Extract the [X, Y] coordinate from the center of the cell holding the provided text.  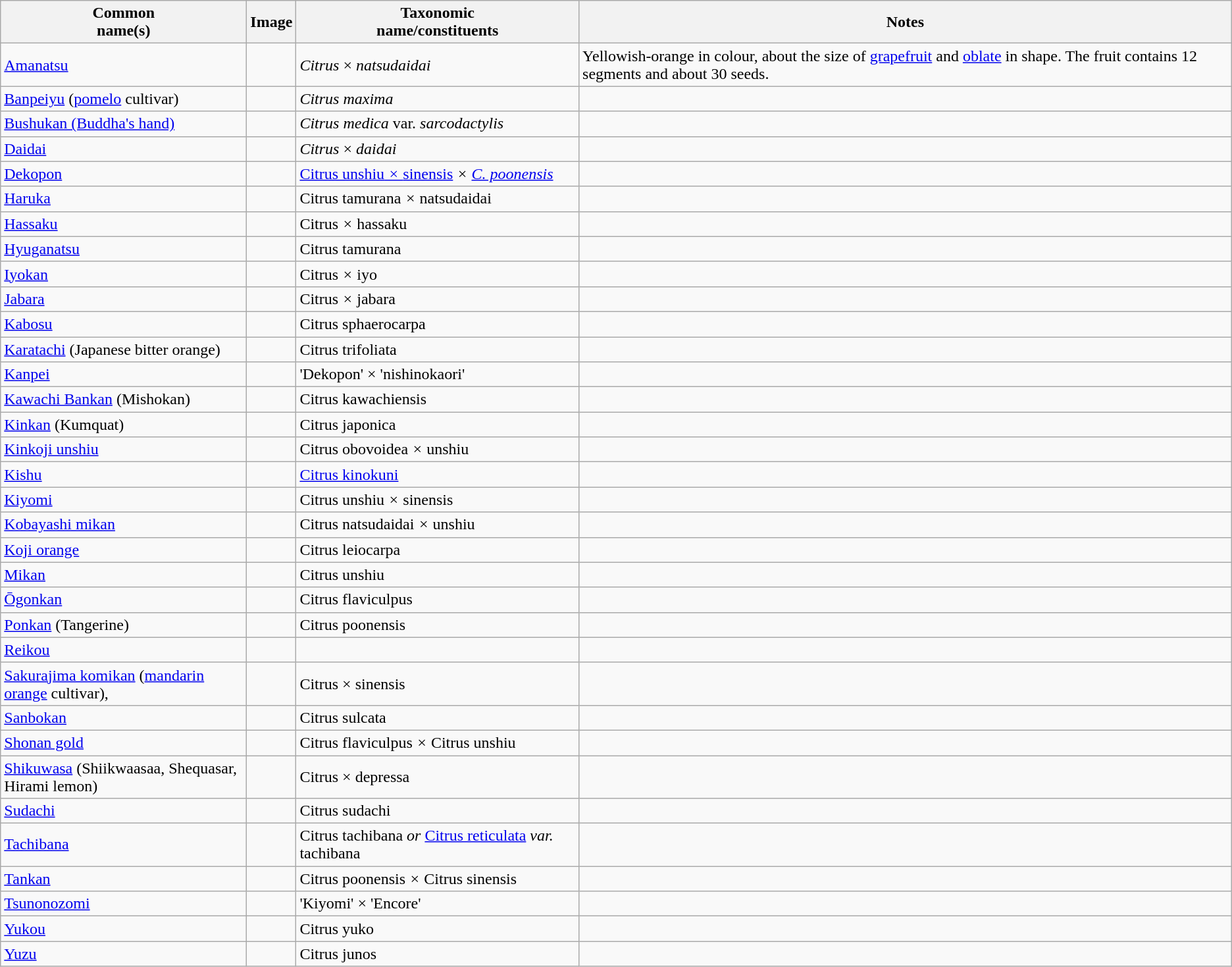
Bushukan (Buddha's hand) [124, 124]
Citrus unshiu × sinensis [438, 500]
Citrus × jabara [438, 299]
Citrus junos [438, 954]
Yellowish-orange in colour, about the size of grapefruit and oblate in shape. The fruit contains 12 segments and about 30 seeds. [906, 65]
Tsunonozomi [124, 904]
Citrus tamurana × natsudaidai [438, 199]
Sakurajima komikan (mandarin orange cultivar), [124, 683]
Kishu [124, 475]
Yuzu [124, 954]
Citrus trifoliata [438, 350]
Citrus unshiu × sinensis × C. poonensis [438, 174]
Kinkan (Kumquat) [124, 425]
Citrus sulcata [438, 718]
Kobayashi mikan [124, 525]
Citrus kawachiensis [438, 400]
'Dekopon' × 'nishinokaori' [438, 375]
Citrus obovoidea × unshiu [438, 450]
Yukou [124, 929]
Citrus maxima [438, 99]
'Kiyomi' × 'Encore' [438, 904]
Reikou [124, 650]
Taxonomicname/constituents [438, 22]
Citrus tachibana or Citrus reticulata var. tachibana [438, 845]
Citrus japonica [438, 425]
Tachibana [124, 845]
Citrus × daidai [438, 149]
Image [271, 22]
Citrus kinokuni [438, 475]
Shikuwasa (Shiikwaasaa, Shequasar, Hirami lemon) [124, 777]
Kanpei [124, 375]
Citrus unshiu [438, 575]
Citrus medica var. sarcodactylis [438, 124]
Dekopon [124, 174]
Tankan [124, 879]
Citrus poonensis [438, 625]
Citrus flaviculpus × Citrus unshiu [438, 743]
Kinkoji unshiu [124, 450]
Citrus natsudaidai × unshiu [438, 525]
Citrus × iyo [438, 274]
Citrus leiocarpa [438, 550]
Citrus × hassaku [438, 224]
Citrus sudachi [438, 811]
Citrus flaviculpus [438, 600]
Haruka [124, 199]
Sudachi [124, 811]
Mikan [124, 575]
Citrus poonensis × Citrus sinensis [438, 879]
Citrus tamurana [438, 249]
Citrus sphaerocarpa [438, 324]
Sanbokan [124, 718]
Koji orange [124, 550]
Jabara [124, 299]
Banpeiyu (pomelo cultivar) [124, 99]
Amanatsu [124, 65]
Citrus × depressa [438, 777]
Kawachi Bankan (Mishokan) [124, 400]
Karatachi (Japanese bitter orange) [124, 350]
Ponkan (Tangerine) [124, 625]
Kiyomi [124, 500]
Hyuganatsu [124, 249]
Daidai [124, 149]
Citrus × sinensis [438, 683]
Citrus yuko [438, 929]
Iyokan [124, 274]
Commonname(s) [124, 22]
Kabosu [124, 324]
Citrus × natsudaidai [438, 65]
Notes [906, 22]
Shonan gold [124, 743]
Hassaku [124, 224]
Ōgonkan [124, 600]
